Locate the cell with the specified text and output its (x, y) center coordinate. 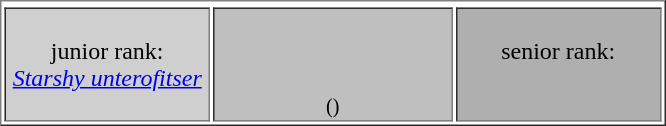
() (333, 65)
junior rank:Starshy unterofitser (106, 65)
senior rank: (558, 65)
